Output the (X, Y) coordinate of the center of the cell containing the given text.  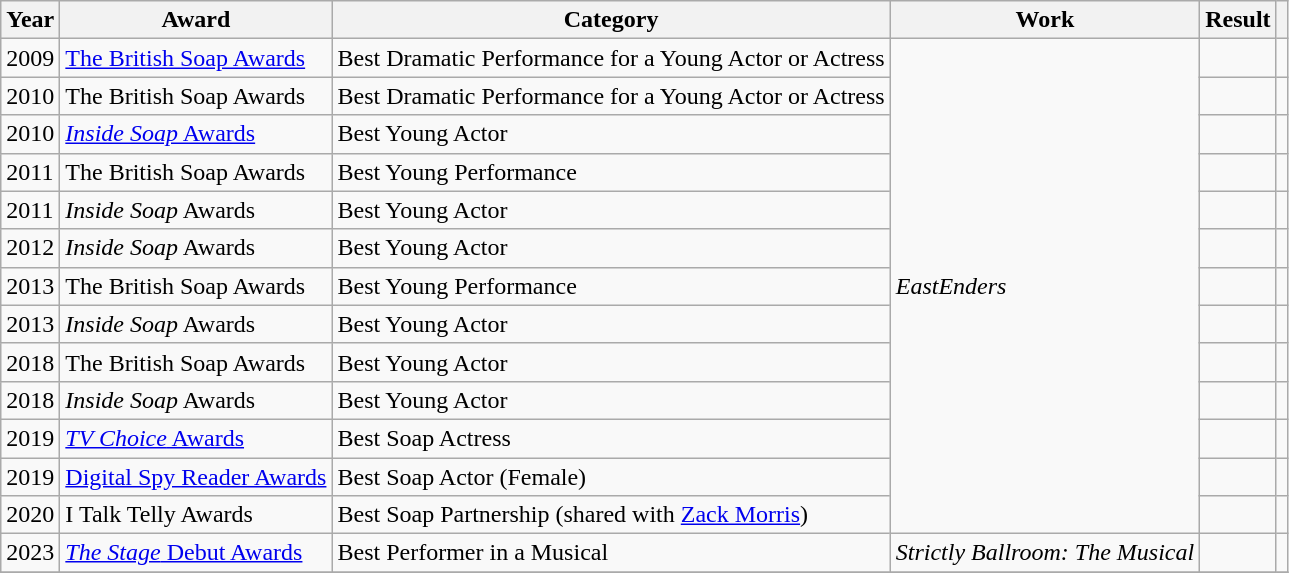
Result (1238, 20)
2023 (30, 553)
Best Soap Actor (Female) (611, 477)
2012 (30, 248)
Strictly Ballroom: The Musical (1044, 553)
Work (1044, 20)
Best Soap Partnership (shared with Zack Morris) (611, 515)
Digital Spy Reader Awards (196, 477)
TV Choice Awards (196, 438)
2020 (30, 515)
Best Soap Actress (611, 438)
The Stage Debut Awards (196, 553)
2009 (30, 58)
Category (611, 20)
Award (196, 20)
Best Performer in a Musical (611, 553)
Year (30, 20)
I Talk Telly Awards (196, 515)
EastEnders (1044, 286)
